Extract the [X, Y] coordinate from the center of the cell holding the provided text.  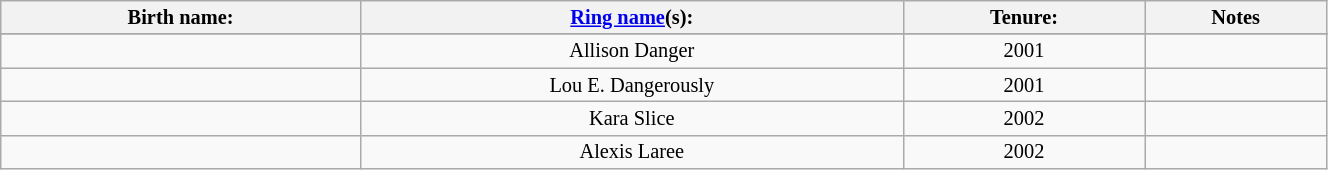
Notes [1236, 17]
Allison Danger [632, 51]
Kara Slice [632, 118]
Alexis Laree [632, 152]
Ring name(s): [632, 17]
Tenure: [1024, 17]
Lou E. Dangerously [632, 85]
Birth name: [181, 17]
